Search for the cell housing the specified text and yield its [X, Y] center coordinate. 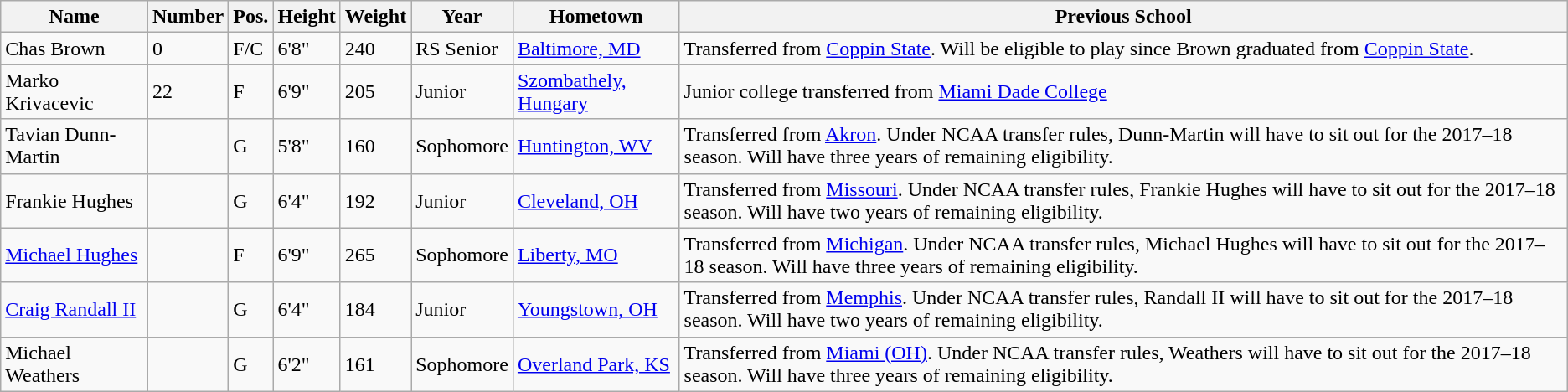
Number [188, 17]
Year [462, 17]
Height [307, 17]
Craig Randall II [75, 310]
Chas Brown [75, 49]
RS Senior [462, 49]
Transferred from Coppin State. Will be eligible to play since Brown graduated from Coppin State. [1123, 49]
Tavian Dunn-Martin [75, 146]
Overland Park, KS [596, 364]
192 [375, 201]
Michael Hughes [75, 255]
160 [375, 146]
6'8" [307, 49]
Pos. [251, 17]
5'8" [307, 146]
Name [75, 17]
205 [375, 92]
161 [375, 364]
184 [375, 310]
Marko Krivacevic [75, 92]
6'2" [307, 364]
240 [375, 49]
Szombathely, Hungary [596, 92]
Cleveland, OH [596, 201]
265 [375, 255]
F/C [251, 49]
Previous School [1123, 17]
Youngstown, OH [596, 310]
Weight [375, 17]
Baltimore, MD [596, 49]
Huntington, WV [596, 146]
Hometown [596, 17]
0 [188, 49]
22 [188, 92]
Liberty, MO [596, 255]
Junior college transferred from Miami Dade College [1123, 92]
Frankie Hughes [75, 201]
Michael Weathers [75, 364]
